Extract the [x, y] coordinate from the center of the cell holding the provided text.  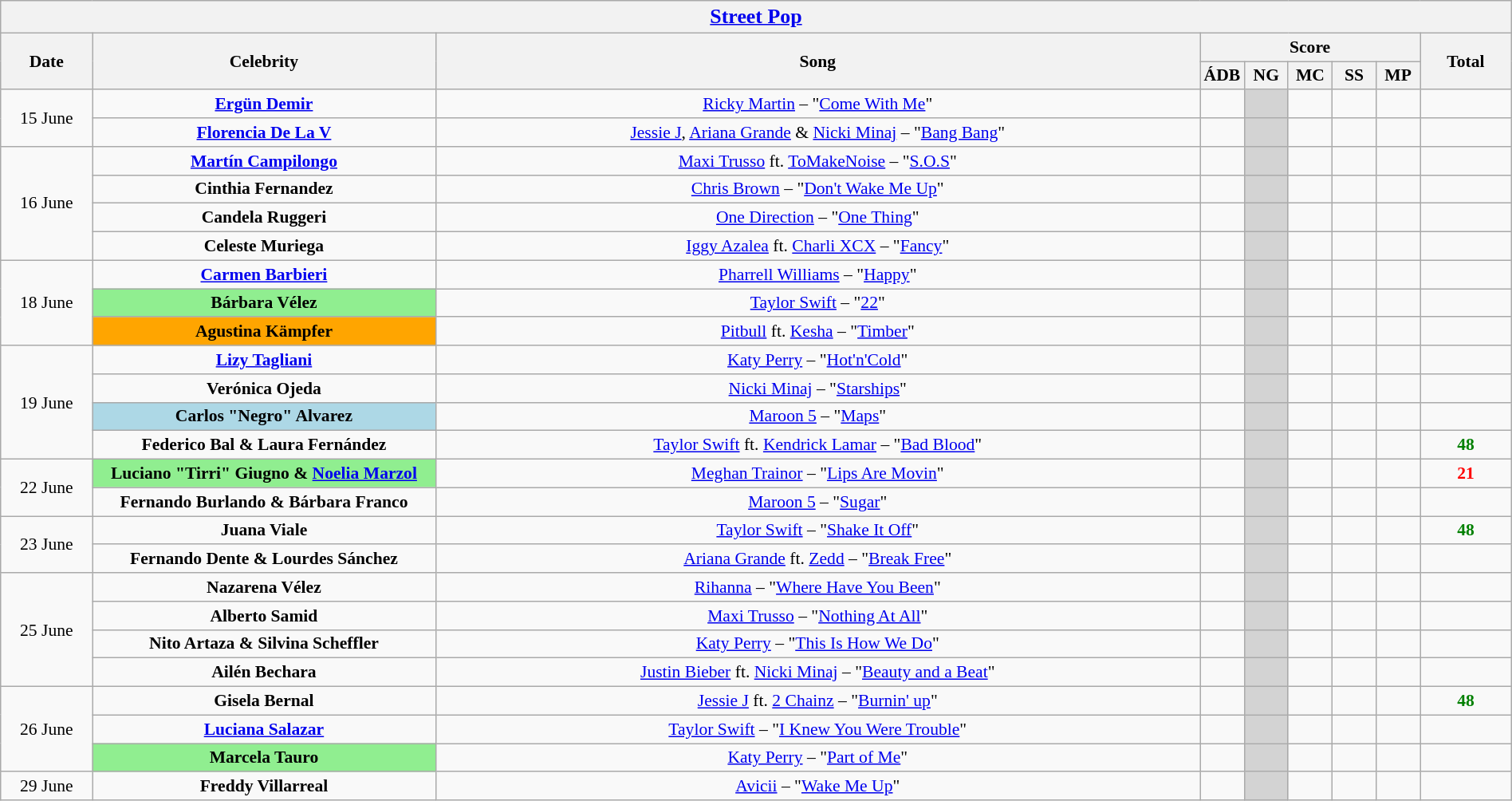
Luciana Salazar [264, 729]
Maxi Trusso ft. ToMakeNoise – "S.O.S" [817, 161]
Katy Perry – "Part of Me" [817, 758]
Score [1309, 47]
21 [1466, 474]
Song [817, 61]
Juana Viale [264, 531]
Pharrell Williams – "Happy" [817, 274]
Rihanna – "Where Have You Been" [817, 587]
SS [1354, 76]
Freddy Villarreal [264, 787]
Ariana Grande ft. Zedd – "Break Free" [817, 559]
Date [46, 61]
Justin Bieber ft. Nicki Minaj – "Beauty and a Beat" [817, 673]
Verónica Ojeda [264, 389]
Florencia De La V [264, 132]
MC [1309, 76]
Cinthia Fernandez [264, 189]
Gisela Bernal [264, 701]
Total [1466, 61]
Taylor Swift ft. Kendrick Lamar – "Bad Blood" [817, 445]
Maroon 5 – "Sugar" [817, 502]
Marcela Tauro [264, 758]
Agustina Kämpfer [264, 332]
Ailén Bechara [264, 673]
ÁDB [1222, 76]
Fernando Dente & Lourdes Sánchez [264, 559]
Jessie J ft. 2 Chainz – "Burnin' up" [817, 701]
Candela Ruggeri [264, 218]
Pitbull ft. Kesha – "Timber" [817, 332]
Taylor Swift – "22" [817, 303]
Taylor Swift – "I Knew You Were Trouble" [817, 729]
Carmen Barbieri [264, 274]
23 June [46, 544]
Maroon 5 – "Maps" [817, 416]
29 June [46, 787]
One Direction – "One Thing" [817, 218]
Ergün Demir [264, 105]
25 June [46, 629]
Carlos "Negro" Alvarez [264, 416]
Avicii – "Wake Me Up" [817, 787]
Fernando Burlando & Bárbara Franco [264, 502]
Nito Artaza & Silvina Scheffler [264, 644]
15 June [46, 118]
Celeste Muriega [264, 247]
Street Pop [756, 17]
Katy Perry – "This Is How We Do" [817, 644]
Celebrity [264, 61]
26 June [46, 729]
18 June [46, 303]
19 June [46, 402]
Jessie J, Ariana Grande & Nicki Minaj – "Bang Bang" [817, 132]
NG [1266, 76]
Bárbara Vélez [264, 303]
Nazarena Vélez [264, 587]
Martín Campilongo [264, 161]
Luciano "Tirri" Giugno & Noelia Marzol [264, 474]
Federico Bal & Laura Fernández [264, 445]
Ricky Martin – "Come With Me" [817, 105]
16 June [46, 203]
Lizy Tagliani [264, 360]
Meghan Trainor – "Lips Are Movin" [817, 474]
Taylor Swift – "Shake It Off" [817, 531]
Nicki Minaj – "Starships" [817, 389]
Katy Perry – "Hot'n'Cold" [817, 360]
Iggy Azalea ft. Charli XCX – "Fancy" [817, 247]
Alberto Samid [264, 616]
MP [1399, 76]
Maxi Trusso – "Nothing At All" [817, 616]
22 June [46, 488]
Chris Brown – "Don't Wake Me Up" [817, 189]
